Detect which cell encompasses the target text, then output its [X, Y] center coordinate. 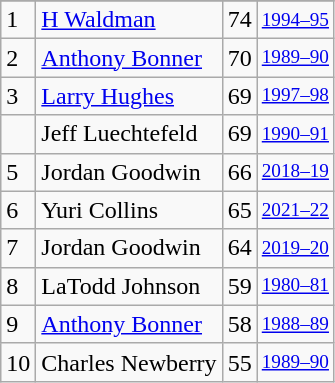
59 [240, 286]
10 [18, 362]
LaTodd Johnson [129, 286]
74 [240, 20]
6 [18, 210]
2018–19 [295, 172]
58 [240, 324]
7 [18, 248]
Jeff Luechtefeld [129, 134]
70 [240, 58]
2021–22 [295, 210]
5 [18, 172]
1980–81 [295, 286]
1994–95 [295, 20]
1 [18, 20]
55 [240, 362]
65 [240, 210]
2019–20 [295, 248]
8 [18, 286]
1988–89 [295, 324]
64 [240, 248]
Charles Newberry [129, 362]
9 [18, 324]
Larry Hughes [129, 96]
H Waldman [129, 20]
1990–91 [295, 134]
3 [18, 96]
66 [240, 172]
2 [18, 58]
Yuri Collins [129, 210]
1997–98 [295, 96]
